Find where the given text appears and provide that cell's center as (X, Y) coordinate. 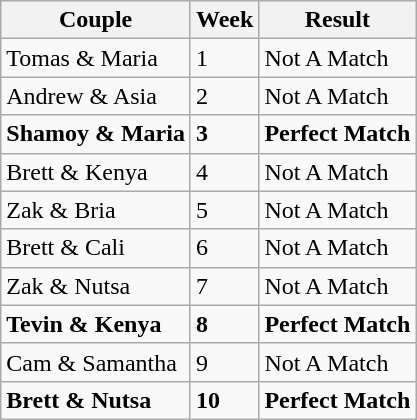
Cam & Samantha (96, 362)
Brett & Nutsa (96, 400)
Tomas & Maria (96, 58)
Couple (96, 20)
7 (224, 286)
1 (224, 58)
Shamoy & Maria (96, 134)
Andrew & Asia (96, 96)
Zak & Bria (96, 210)
6 (224, 248)
2 (224, 96)
10 (224, 400)
9 (224, 362)
Result (338, 20)
Brett & Cali (96, 248)
8 (224, 324)
Zak & Nutsa (96, 286)
3 (224, 134)
Brett & Kenya (96, 172)
5 (224, 210)
Week (224, 20)
Tevin & Kenya (96, 324)
4 (224, 172)
